Determine the (X, Y) coordinate at the center of the cell enclosing the given text.  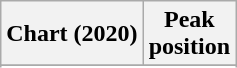
Chart (2020) (72, 34)
Peakposition (189, 34)
